Search for the cell housing the specified text and yield its [x, y] center coordinate. 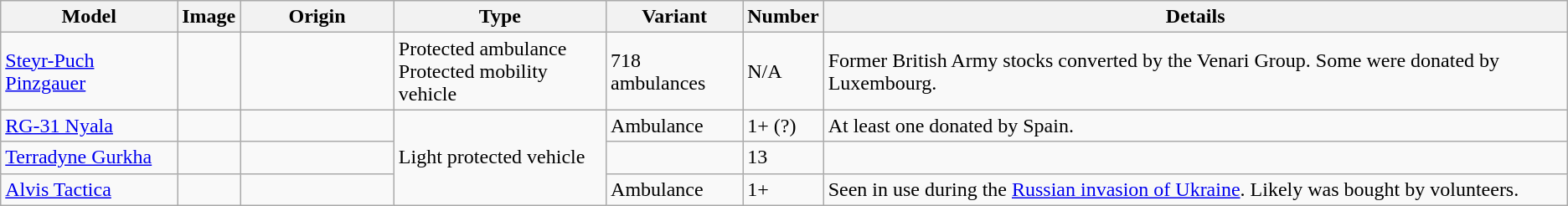
Variant [675, 17]
Former British Army stocks converted by the Venari Group. Some were donated by Luxembourg. [1195, 71]
Alvis Tactica [89, 189]
Origin [317, 17]
Terradyne Gurkha [89, 157]
Steyr-Puch Pinzgauer [89, 71]
Protected ambulanceProtected mobility vehicle [499, 71]
Type [499, 17]
13 [783, 157]
1+ [783, 189]
At least one donated by Spain. [1195, 126]
Model [89, 17]
Details [1195, 17]
Number [783, 17]
1+ (?) [783, 126]
RG-31 Nyala [89, 126]
N/A [783, 71]
Image [209, 17]
Seen in use during the Russian invasion of Ukraine. Likely was bought by volunteers. [1195, 189]
Light protected vehicle [499, 157]
718 ambulances [675, 71]
